Search for the cell housing the specified text and yield its (x, y) center coordinate. 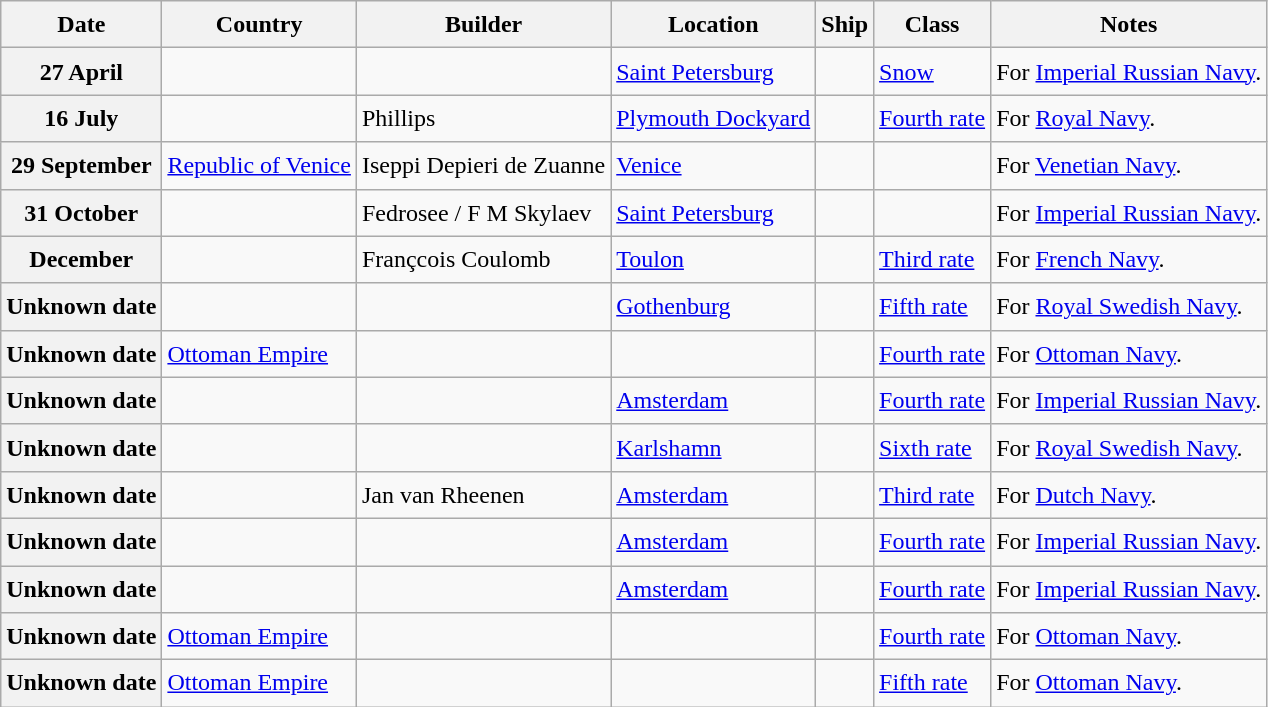
December (82, 260)
Builder (483, 24)
For French Navy. (1129, 260)
Gothenburg (714, 306)
For Venetian Navy. (1129, 166)
Sixth rate (932, 448)
Ship (845, 24)
For Dutch Navy. (1129, 494)
Date (82, 24)
Françcois Coulomb (483, 260)
Snow (932, 72)
Republic of Venice (260, 166)
Phillips (483, 118)
31 October (82, 212)
Karlshamn (714, 448)
Notes (1129, 24)
27 April (82, 72)
Iseppi Depieri de Zuanne (483, 166)
Jan van Rheenen (483, 494)
Location (714, 24)
For Royal Navy. (1129, 118)
Toulon (714, 260)
16 July (82, 118)
Fedrosee / F M Skylaev (483, 212)
29 September (82, 166)
Class (932, 24)
Venice (714, 166)
Country (260, 24)
Plymouth Dockyard (714, 118)
